Locate the cell with the specified text and output its (x, y) center coordinate. 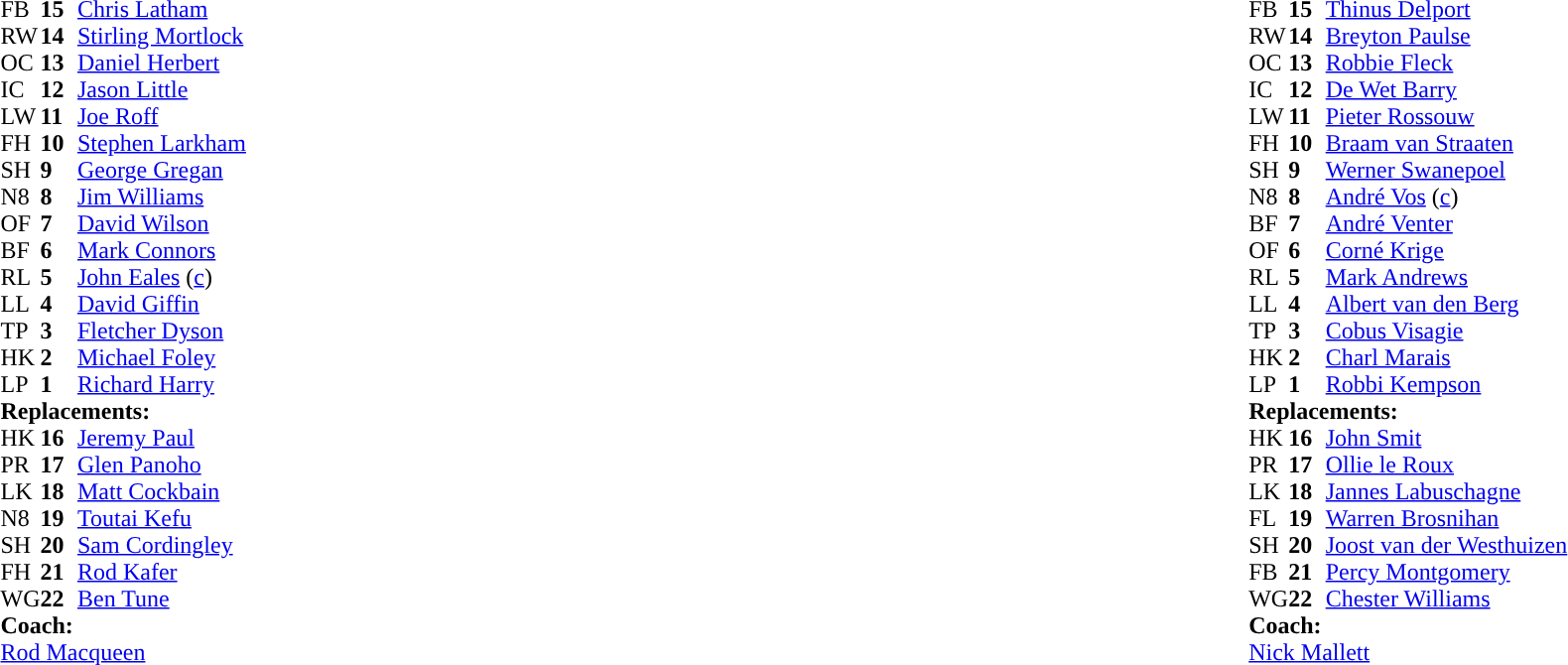
Mark Andrews (1447, 278)
Joost van der Westhuizen (1447, 546)
Ben Tune (162, 599)
Jason Little (162, 89)
Fletcher Dyson (162, 332)
Warren Brosnihan (1447, 518)
Richard Harry (162, 385)
Toutai Kefu (162, 518)
Ollie le Roux (1447, 465)
Jannes Labuschagne (1447, 492)
Werner Swanepoel (1447, 171)
Joe Roff (162, 117)
Charl Marais (1447, 357)
Chester Williams (1447, 599)
Sam Cordingley (162, 546)
George Gregan (162, 171)
Glen Panoho (162, 465)
John Eales (c) (162, 278)
Jeremy Paul (162, 439)
Michael Foley (162, 357)
Mark Connors (162, 250)
Matt Cockbain (162, 492)
Percy Montgomery (1447, 572)
Breyton Paulse (1447, 36)
David Giffin (162, 304)
FB (1268, 572)
Cobus Visagie (1447, 332)
Braam van Straaten (1447, 143)
André Venter (1447, 224)
Rod Kafer (162, 572)
De Wet Barry (1447, 89)
Jim Williams (162, 197)
Daniel Herbert (162, 64)
Pieter Rossouw (1447, 117)
John Smit (1447, 439)
Stirling Mortlock (162, 36)
Robbie Fleck (1447, 64)
David Wilson (162, 224)
André Vos (c) (1447, 197)
Robbi Kempson (1447, 385)
Stephen Larkham (162, 143)
Corné Krige (1447, 250)
Albert van den Berg (1447, 304)
FL (1268, 518)
